Search for the cell housing the specified text and yield its (X, Y) center coordinate. 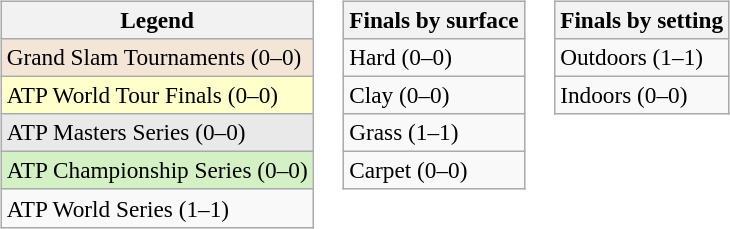
Finals by setting (642, 20)
Outdoors (1–1) (642, 57)
ATP World Series (1–1) (157, 208)
Grand Slam Tournaments (0–0) (157, 57)
ATP Championship Series (0–0) (157, 171)
Indoors (0–0) (642, 95)
ATP World Tour Finals (0–0) (157, 95)
Grass (1–1) (434, 133)
Carpet (0–0) (434, 171)
Finals by surface (434, 20)
ATP Masters Series (0–0) (157, 133)
Legend (157, 20)
Clay (0–0) (434, 95)
Hard (0–0) (434, 57)
